Find where the given text appears and provide that cell's center as [X, Y] coordinate. 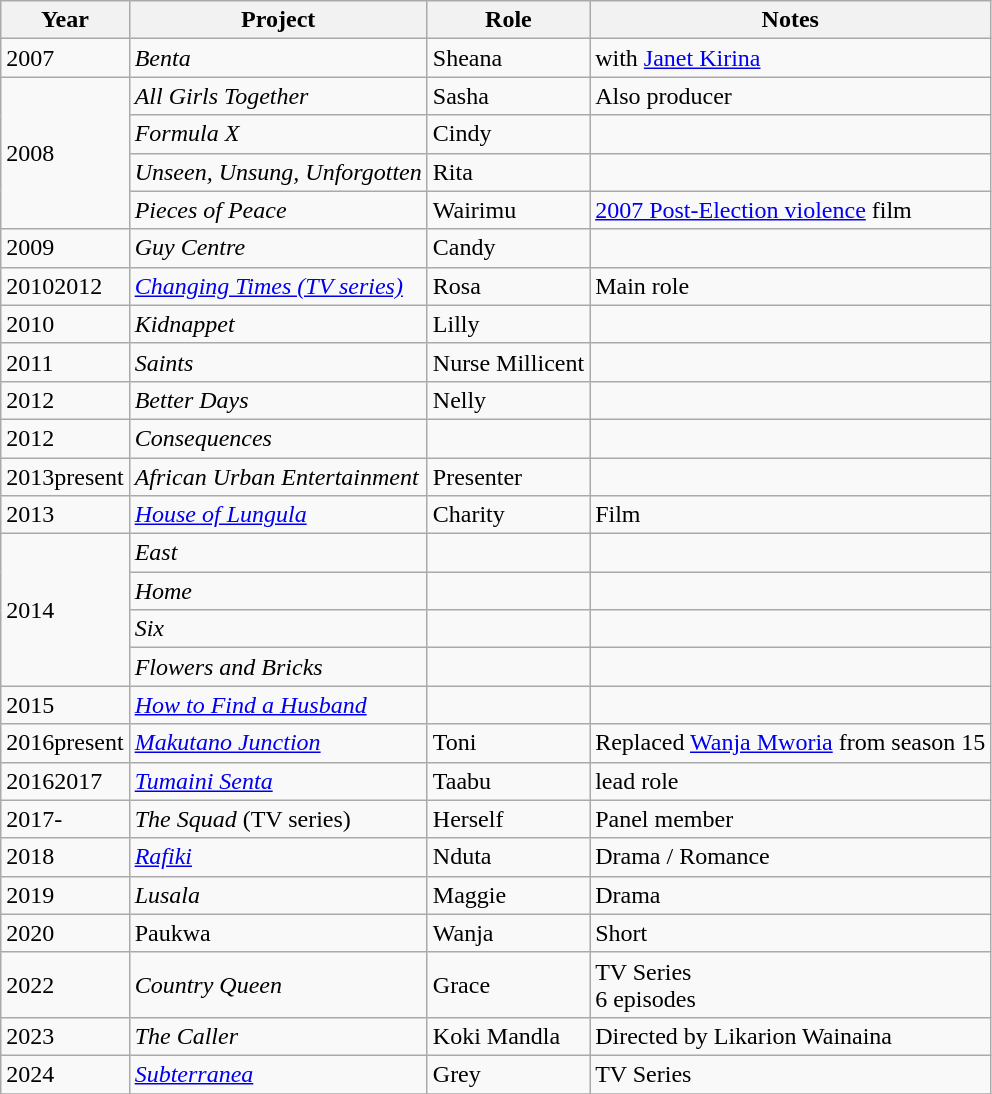
Six [278, 629]
Film [790, 515]
Directed by Likarion Wainaina [790, 1036]
Benta [278, 58]
Sasha [508, 96]
Country Queen [278, 984]
Panel member [790, 819]
House of Lungula [278, 515]
Project [278, 20]
2007 Post-Election violence film [790, 210]
2013present [65, 477]
How to Find a Husband [278, 705]
TV Series6 episodes [790, 984]
Flowers and Bricks [278, 667]
2011 [65, 362]
20162017 [65, 781]
Makutano Junction [278, 743]
Sheana [508, 58]
Short [790, 933]
2018 [65, 857]
The Squad (TV series) [278, 819]
Formula X [278, 134]
2024 [65, 1074]
Lusala [278, 895]
African Urban Entertainment [278, 477]
Cindy [508, 134]
Nurse Millicent [508, 362]
2013 [65, 515]
2008 [65, 153]
Grace [508, 984]
Drama [790, 895]
20102012 [65, 286]
2014 [65, 610]
Nduta [508, 857]
Pieces of Peace [278, 210]
2019 [65, 895]
Rita [508, 172]
Koki Mandla [508, 1036]
2009 [65, 248]
Tumaini Senta [278, 781]
2016present [65, 743]
2007 [65, 58]
Rosa [508, 286]
Home [278, 591]
Subterranea [278, 1074]
2023 [65, 1036]
Lilly [508, 324]
2017- [65, 819]
All Girls Together [278, 96]
Drama / Romance [790, 857]
Taabu [508, 781]
Unseen, Unsung, Unforgotten [278, 172]
Paukwa [278, 933]
Wanja [508, 933]
2010 [65, 324]
lead role [790, 781]
with Janet Kirina [790, 58]
Guy Centre [278, 248]
Wairimu [508, 210]
Presenter [508, 477]
Better Days [278, 400]
Changing Times (TV series) [278, 286]
Also producer [790, 96]
Kidnappet [278, 324]
2020 [65, 933]
Consequences [278, 438]
Candy [508, 248]
2022 [65, 984]
2015 [65, 705]
Herself [508, 819]
Toni [508, 743]
Grey [508, 1074]
Maggie [508, 895]
Replaced Wanja Mworia from season 15 [790, 743]
Role [508, 20]
Notes [790, 20]
Charity [508, 515]
TV Series [790, 1074]
The Caller [278, 1036]
East [278, 553]
Rafiki [278, 857]
Saints [278, 362]
Nelly [508, 400]
Main role [790, 286]
Year [65, 20]
